Extract the [x, y] coordinate from the center of the cell holding the provided text.  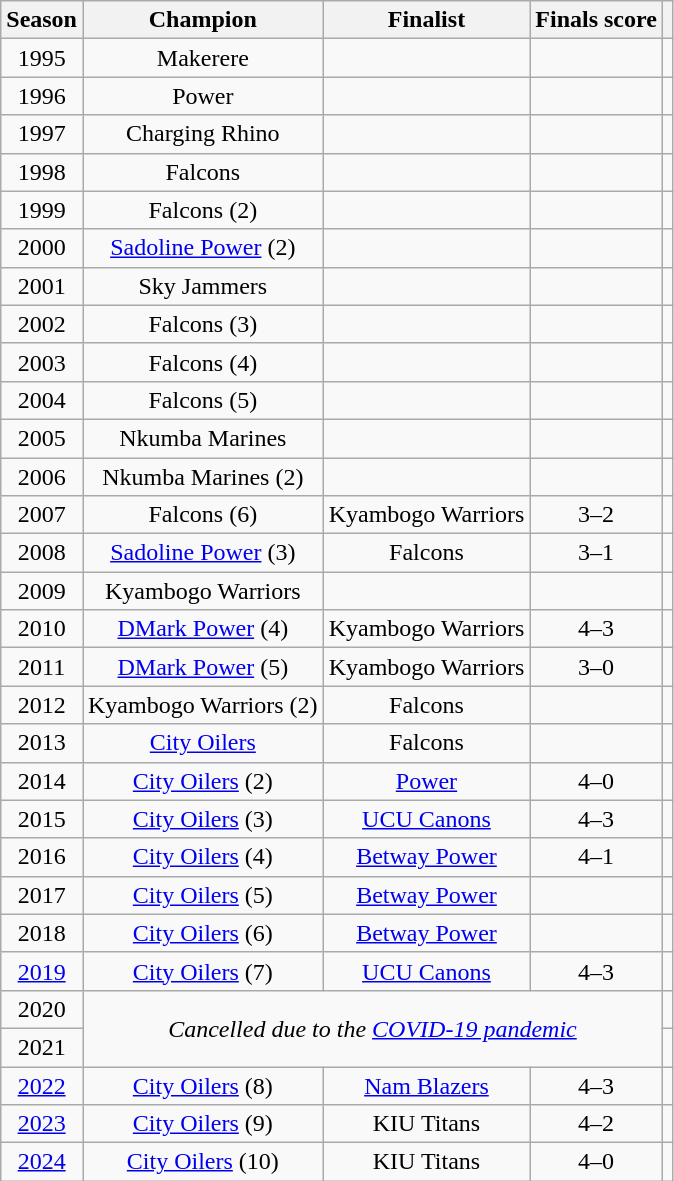
2013 [42, 743]
2012 [42, 705]
1998 [42, 172]
2007 [42, 515]
2021 [42, 1047]
1997 [42, 134]
2002 [42, 324]
Falcons (6) [202, 515]
Kyambogo Warriors (2) [202, 705]
2020 [42, 1009]
Nam Blazers [426, 1085]
2024 [42, 1162]
2011 [42, 667]
2005 [42, 438]
Finals score [596, 20]
Nkumba Marines (2) [202, 477]
Champion [202, 20]
Sadoline Power (2) [202, 248]
2019 [42, 971]
City Oilers (6) [202, 933]
City Oilers (2) [202, 781]
1996 [42, 96]
1995 [42, 58]
3–2 [596, 515]
3–0 [596, 667]
Cancelled due to the COVID-19 pandemic [372, 1028]
DMark Power (4) [202, 629]
2008 [42, 553]
Falcons (2) [202, 210]
Finalist [426, 20]
2009 [42, 591]
2023 [42, 1124]
Falcons (4) [202, 362]
Season [42, 20]
2010 [42, 629]
2018 [42, 933]
2016 [42, 857]
Nkumba Marines [202, 438]
Makerere [202, 58]
City Oilers [202, 743]
2022 [42, 1085]
Sky Jammers [202, 286]
2017 [42, 895]
2001 [42, 286]
City Oilers (8) [202, 1085]
Falcons (3) [202, 324]
City Oilers (4) [202, 857]
2015 [42, 819]
2006 [42, 477]
2003 [42, 362]
City Oilers (10) [202, 1162]
1999 [42, 210]
City Oilers (3) [202, 819]
2004 [42, 400]
Sadoline Power (3) [202, 553]
2000 [42, 248]
2014 [42, 781]
City Oilers (9) [202, 1124]
3–1 [596, 553]
DMark Power (5) [202, 667]
Falcons (5) [202, 400]
4–1 [596, 857]
Charging Rhino [202, 134]
4–2 [596, 1124]
City Oilers (7) [202, 971]
City Oilers (5) [202, 895]
